Locate the cell with the specified text and output its (X, Y) center coordinate. 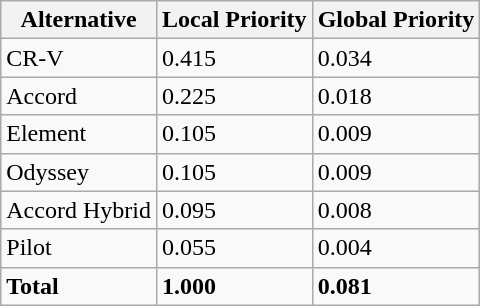
Global Priority (396, 20)
0.034 (396, 58)
Alternative (79, 20)
0.081 (396, 286)
0.018 (396, 96)
Element (79, 134)
Pilot (79, 248)
0.415 (234, 58)
0.008 (396, 210)
0.004 (396, 248)
0.055 (234, 248)
Accord (79, 96)
1.000 (234, 286)
Accord Hybrid (79, 210)
Local Priority (234, 20)
0.225 (234, 96)
CR-V (79, 58)
Odyssey (79, 172)
Total (79, 286)
0.095 (234, 210)
